Output the [x, y] coordinate of the center of the cell containing the given text.  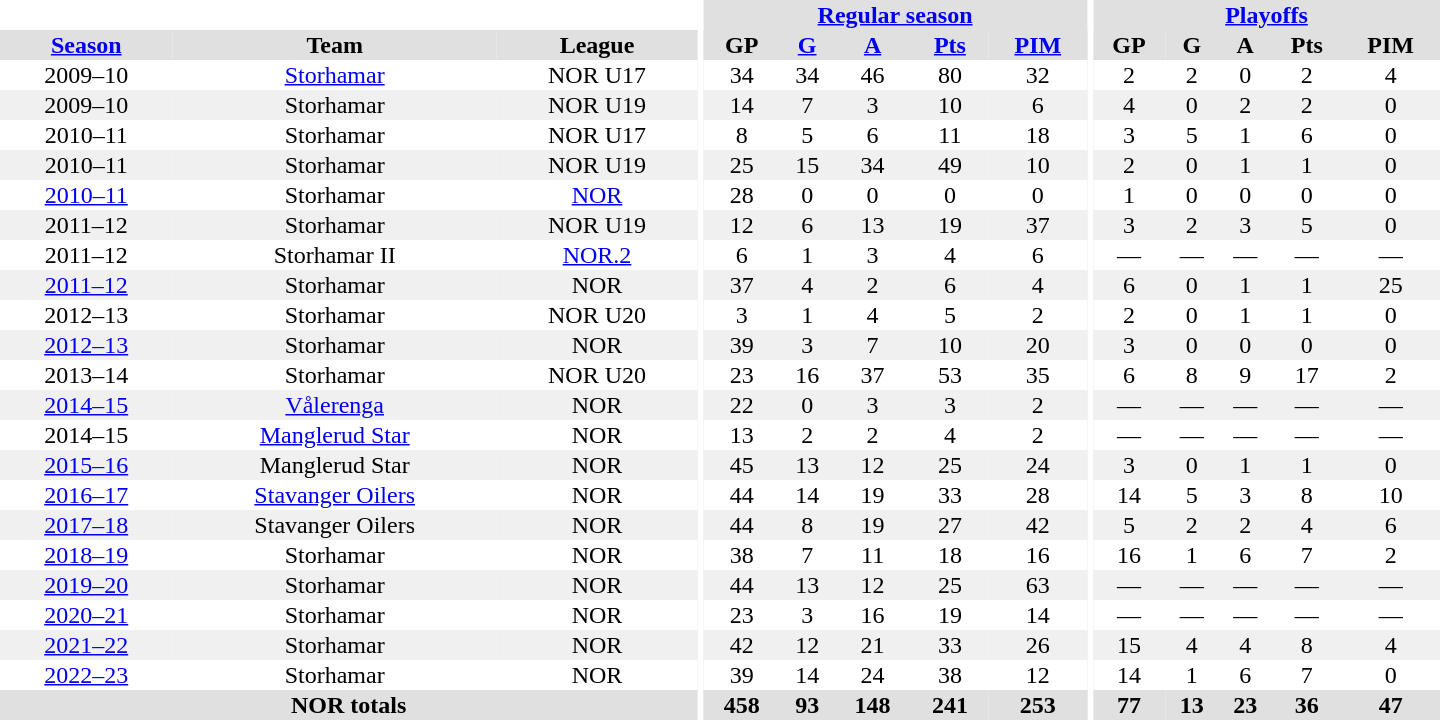
32 [1038, 75]
26 [1038, 645]
Season [86, 45]
241 [950, 705]
2015–16 [86, 465]
Vålerenga [334, 405]
27 [950, 525]
17 [1306, 375]
Playoffs [1266, 15]
Storhamar II [334, 255]
2013–14 [86, 375]
League [597, 45]
2017–18 [86, 525]
35 [1038, 375]
2019–20 [86, 585]
80 [950, 75]
22 [742, 405]
2018–19 [86, 555]
21 [872, 645]
458 [742, 705]
20 [1038, 345]
2021–22 [86, 645]
49 [950, 165]
NOR totals [348, 705]
2022–23 [86, 675]
46 [872, 75]
47 [1390, 705]
93 [807, 705]
36 [1306, 705]
77 [1129, 705]
9 [1246, 375]
2020–21 [86, 615]
NOR.2 [597, 255]
253 [1038, 705]
63 [1038, 585]
148 [872, 705]
Team [334, 45]
45 [742, 465]
2016–17 [86, 495]
53 [950, 375]
Regular season [895, 15]
